Return (x, y) of the center of cell containing provided text 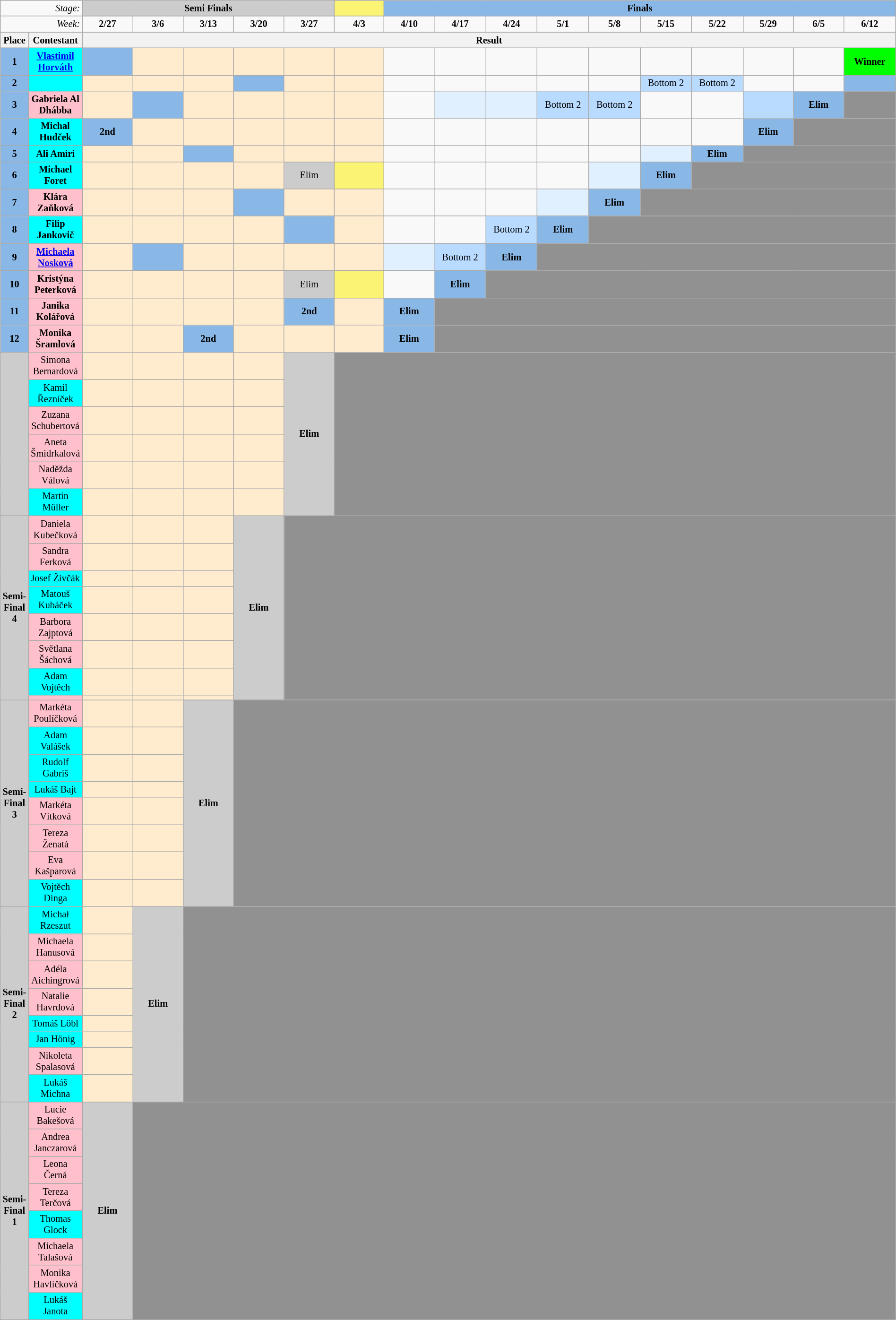
Lukáš Michna (55, 1088)
Gabriela Al Dhábba (55, 105)
Naděžda Válová (55, 475)
4 (15, 132)
Michaela Hanusová (55, 947)
Place (15, 40)
Andrea Janczarová (55, 1143)
Semi-Final 2 (15, 1004)
4/10 (409, 24)
3 (15, 105)
5/22 (717, 24)
4/24 (511, 24)
Monika Havlíčková (55, 1279)
5/1 (563, 24)
Simona Bernardová (55, 366)
Markéta Poulíčková (55, 713)
Janika Kolářová (55, 311)
Kristýna Peterková (55, 284)
Martin Müller (55, 502)
Semi-Final 3 (15, 802)
3/20 (259, 24)
12 (15, 339)
Lukáš Janota (55, 1306)
3/6 (158, 24)
2/27 (108, 24)
1 (15, 61)
5/15 (666, 24)
6 (15, 175)
Josef Živčák (55, 578)
Zuzana Schubertová (55, 420)
Tereza Terčová (55, 1197)
Barbora Zajptová (55, 627)
Finals (640, 8)
Michał Rzeszut (55, 920)
Lukáš Bajt (55, 789)
9 (15, 257)
Tomáš Löbl (55, 1023)
3/27 (309, 24)
5 (15, 154)
Daniela Kubečková (55, 529)
6/12 (870, 24)
Nikoleta Spalasová (55, 1061)
Semi-Final 4 (15, 608)
10 (15, 284)
Lucie Bakešová (55, 1115)
Result (489, 40)
Ali Amiri (55, 154)
4/17 (460, 24)
2 (15, 83)
Stage: (42, 8)
Adam Valášek (55, 741)
Michael Foret (55, 175)
4/3 (359, 24)
Rudolf Gabriš (55, 768)
Michaela Nosková (55, 257)
6/5 (818, 24)
Eva Kašparová (55, 865)
Adam Vojtěch (55, 682)
Week: (42, 24)
Monika Šramlová (55, 339)
Semi-Final 1 (15, 1211)
Filip Jankovič (55, 230)
5/8 (614, 24)
Michaela Talašová (55, 1251)
Sandra Ferková (55, 557)
Světlana Šáchová (55, 654)
Leona Černá (55, 1170)
Tereza Ženatá (55, 838)
Thomas Glock (55, 1225)
Kamil Řezníček (55, 393)
Vojtěch Dinga (55, 893)
Adéla Aichingrová (55, 975)
Aneta Šmidrkalová (55, 448)
Vlastimil Horváth (55, 61)
Michal Hudček (55, 132)
Matouš Kubáček (55, 600)
5/29 (768, 24)
Markéta Vítková (55, 811)
8 (15, 230)
Winner (870, 61)
11 (15, 311)
3/13 (209, 24)
Semi Finals (208, 8)
7 (15, 202)
Jan Hönig (55, 1039)
Natalie Havrdová (55, 1002)
Contestant (55, 40)
Klára Zaňková (55, 202)
